Find where the given text appears and provide that cell's center as [x, y] coordinate. 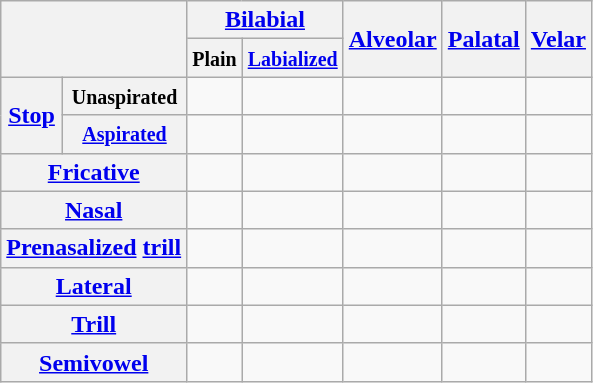
Labialized [292, 58]
Unaspirated [124, 96]
Nasal [94, 210]
Aspirated [124, 134]
Alveolar [392, 39]
Stop [32, 115]
Bilabial [266, 20]
Trill [94, 324]
Semivowel [94, 362]
Prenasalized trill [94, 248]
Palatal [484, 39]
Plain [215, 58]
Velar [558, 39]
Fricative [94, 172]
Lateral [94, 286]
